Scan for the cell matching the given text and deliver its [X, Y] coordinate at center. 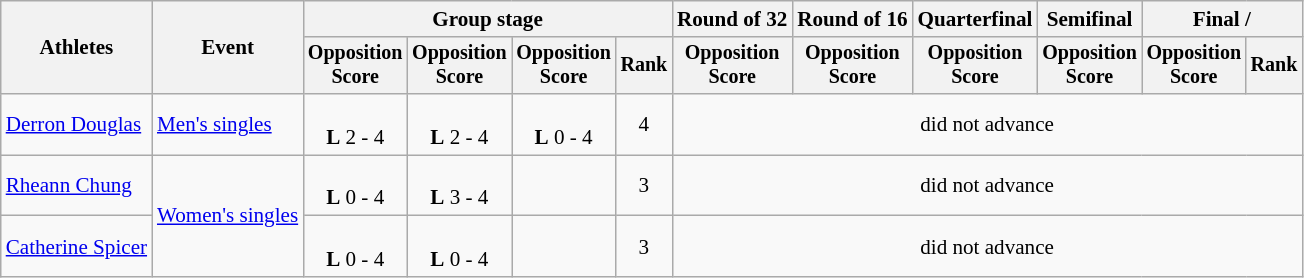
Group stage [488, 18]
Quarterfinal [976, 18]
Round of 16 [852, 18]
L 3 - 4 [459, 186]
Men's singles [228, 124]
Women's singles [228, 216]
Rheann Chung [76, 186]
Catherine Spicer [76, 246]
Derron Douglas [76, 124]
Athletes [76, 48]
4 [644, 124]
Round of 32 [732, 18]
Final / [1222, 18]
Semifinal [1089, 18]
Event [228, 48]
